Extract the (X, Y) coordinate from the center of the cell holding the provided text.  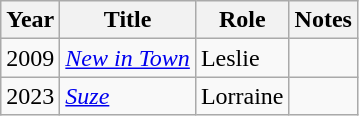
Role (242, 20)
New in Town (128, 58)
2023 (30, 96)
Title (128, 20)
Notes (323, 20)
Lorraine (242, 96)
Year (30, 20)
2009 (30, 58)
Suze (128, 96)
Leslie (242, 58)
